Find where the given text appears and provide that cell's center as [x, y] coordinate. 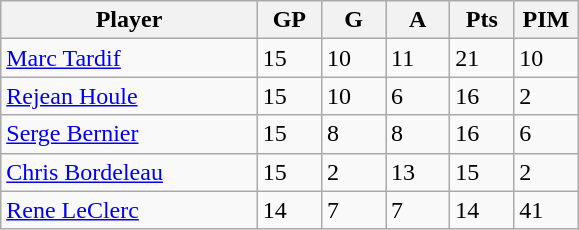
G [353, 20]
21 [482, 58]
Chris Bordeleau [130, 172]
11 [418, 58]
PIM [546, 20]
41 [546, 210]
Rejean Houle [130, 96]
Rene LeClerc [130, 210]
Player [130, 20]
Serge Bernier [130, 134]
A [418, 20]
GP [289, 20]
Marc Tardif [130, 58]
13 [418, 172]
Pts [482, 20]
